Determine the (x, y) coordinate at the center of the cell enclosing the given text.  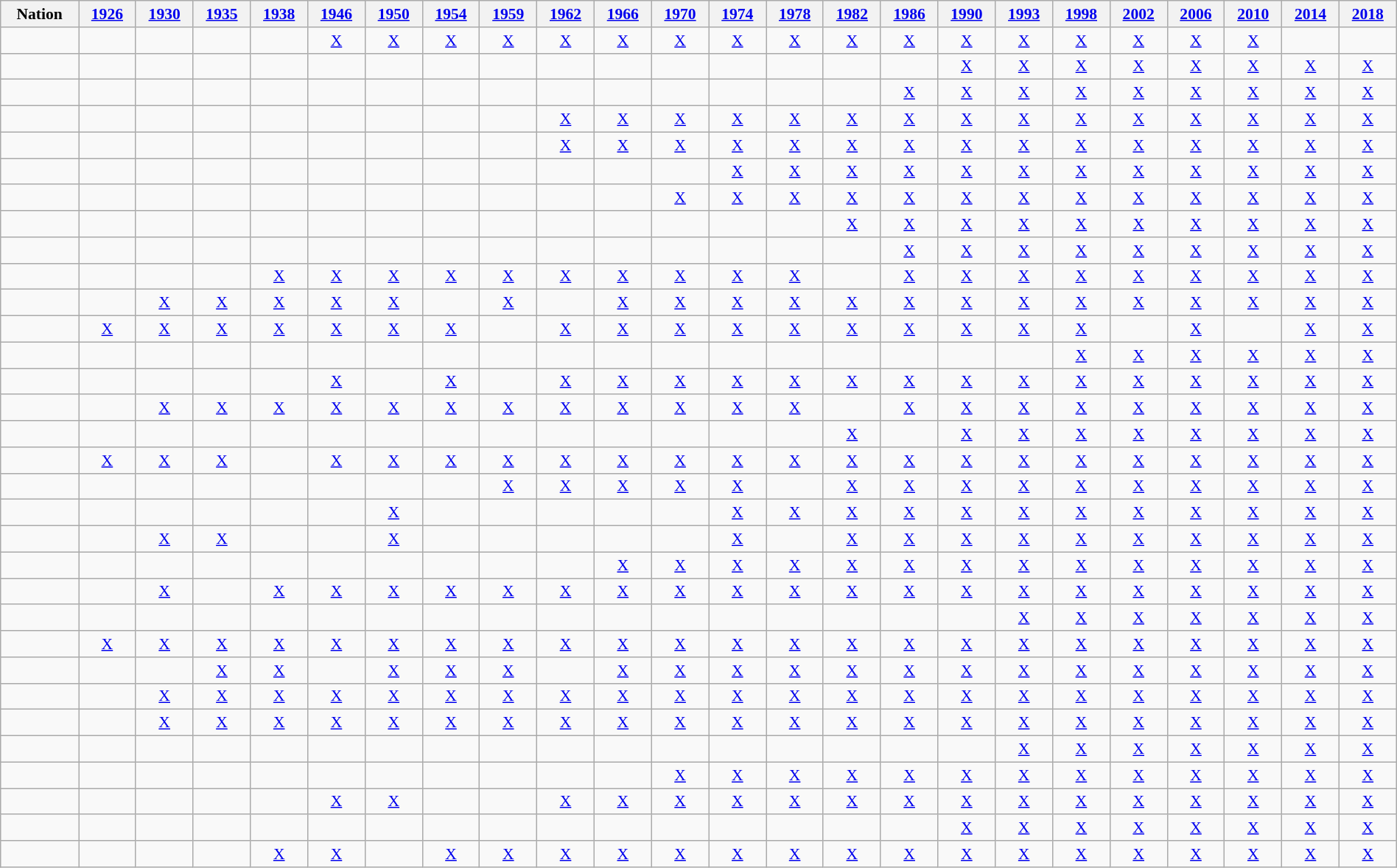
2002 (1138, 14)
1998 (1082, 14)
1946 (337, 14)
1986 (909, 14)
2018 (1368, 14)
1962 (566, 14)
1954 (451, 14)
1974 (738, 14)
2006 (1196, 14)
1950 (393, 14)
1926 (108, 14)
1978 (795, 14)
1959 (508, 14)
Nation (40, 14)
1966 (623, 14)
1935 (222, 14)
2010 (1253, 14)
1990 (967, 14)
1930 (164, 14)
1938 (279, 14)
1982 (852, 14)
1993 (1024, 14)
2014 (1311, 14)
1970 (680, 14)
